Locate the cell with the specified text and output its (x, y) center coordinate. 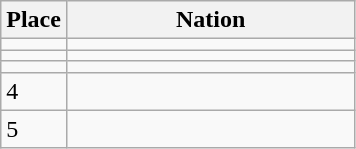
Nation (210, 20)
4 (34, 91)
5 (34, 129)
Place (34, 20)
